From the cell containing the given text, extract its center point as [x, y] coordinate. 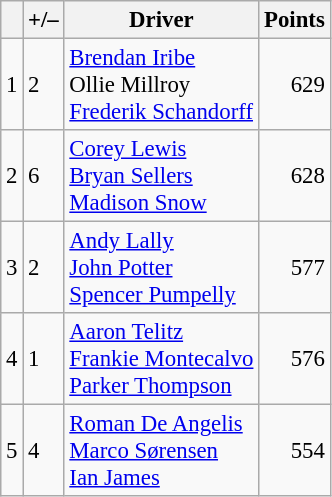
Brendan Iribe Ollie Millroy Frederik Schandorff [162, 85]
Andy Lally John Potter Spencer Pumpelly [162, 268]
577 [294, 268]
Aaron Telitz Frankie Montecalvo Parker Thompson [162, 359]
5 [12, 451]
554 [294, 451]
6 [44, 176]
628 [294, 176]
Corey Lewis Bryan Sellers Madison Snow [162, 176]
Points [294, 20]
+/– [44, 20]
Roman De Angelis Marco Sørensen Ian James [162, 451]
Driver [162, 20]
629 [294, 85]
3 [12, 268]
576 [294, 359]
